Capture the cell that displays the provided text and extract its (X, Y) central coordinate. 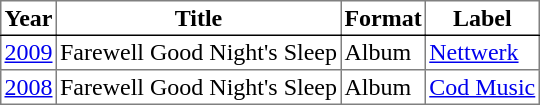
2009 (29, 52)
Nettwerk (483, 52)
2008 (29, 87)
Cod Music (483, 87)
Title (198, 18)
Year (29, 18)
Label (483, 18)
Format (384, 18)
